Capture the cell that displays the provided text and extract its [x, y] central coordinate. 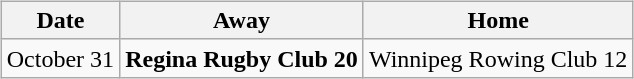
October 31 [60, 58]
Home [498, 20]
Away [242, 20]
Winnipeg Rowing Club 12 [498, 58]
Date [60, 20]
Regina Rugby Club 20 [242, 58]
